From the cell containing the given text, extract its center point as [x, y] coordinate. 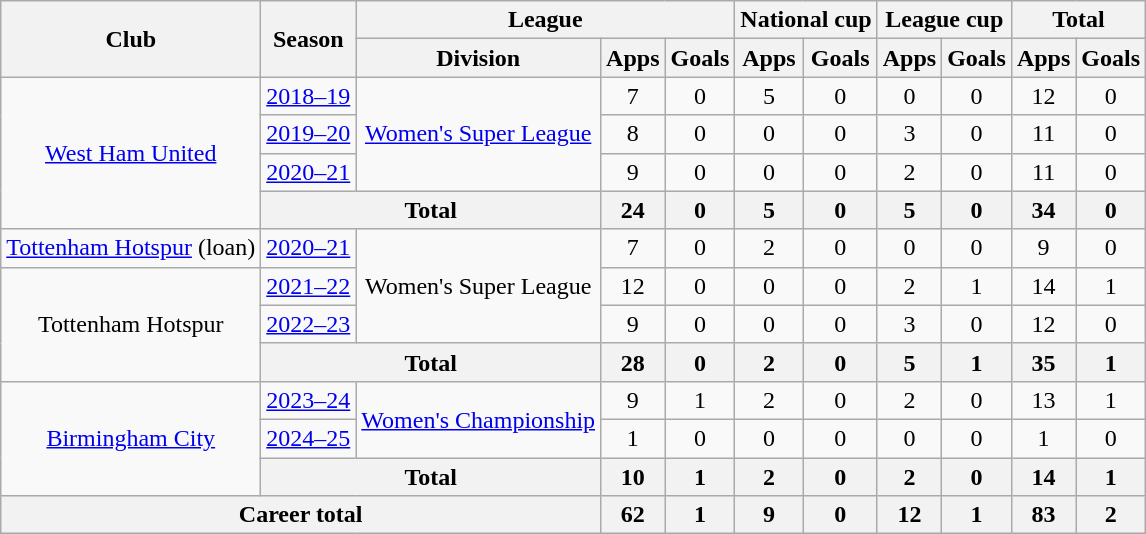
2018–19 [308, 96]
24 [633, 210]
Tottenham Hotspur [131, 324]
2021–22 [308, 286]
34 [1043, 210]
Women's Championship [478, 419]
35 [1043, 362]
2024–25 [308, 438]
13 [1043, 400]
Tottenham Hotspur (loan) [131, 248]
League cup [944, 20]
8 [633, 134]
Birmingham City [131, 438]
28 [633, 362]
Season [308, 39]
2019–20 [308, 134]
League [546, 20]
83 [1043, 515]
2023–24 [308, 400]
National cup [806, 20]
2022–23 [308, 324]
Club [131, 39]
10 [633, 477]
Division [478, 58]
62 [633, 515]
Career total [301, 515]
West Ham United [131, 153]
